Capture the cell that displays the provided text and extract its (X, Y) central coordinate. 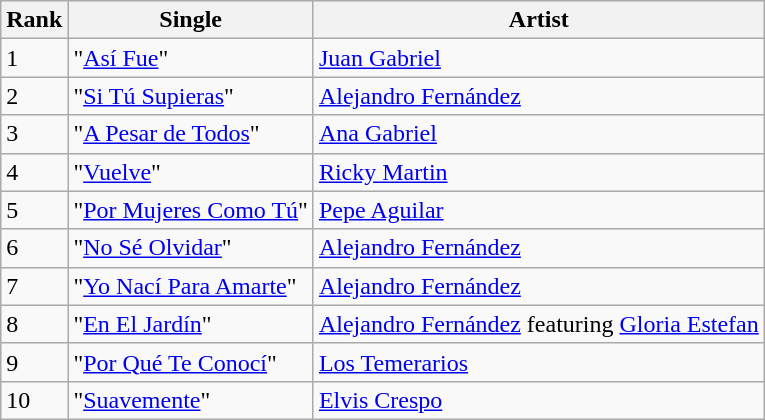
"A Pesar de Todos" (191, 134)
"Por Mujeres Como Tú" (191, 210)
"En El Jardín" (191, 324)
2 (34, 96)
8 (34, 324)
10 (34, 400)
Juan Gabriel (538, 58)
"Así Fue" (191, 58)
Rank (34, 20)
5 (34, 210)
3 (34, 134)
4 (34, 172)
"Si Tú Supieras" (191, 96)
"Suavemente" (191, 400)
Elvis Crespo (538, 400)
Los Temerarios (538, 362)
6 (34, 248)
Alejandro Fernández featuring Gloria Estefan (538, 324)
Ana Gabriel (538, 134)
Pepe Aguilar (538, 210)
1 (34, 58)
"No Sé Olvidar" (191, 248)
"Por Qué Te Conocí" (191, 362)
Artist (538, 20)
"Yo Nací Para Amarte" (191, 286)
Ricky Martin (538, 172)
"Vuelve" (191, 172)
9 (34, 362)
Single (191, 20)
7 (34, 286)
